Detect which cell encompasses the target text, then output its [X, Y] center coordinate. 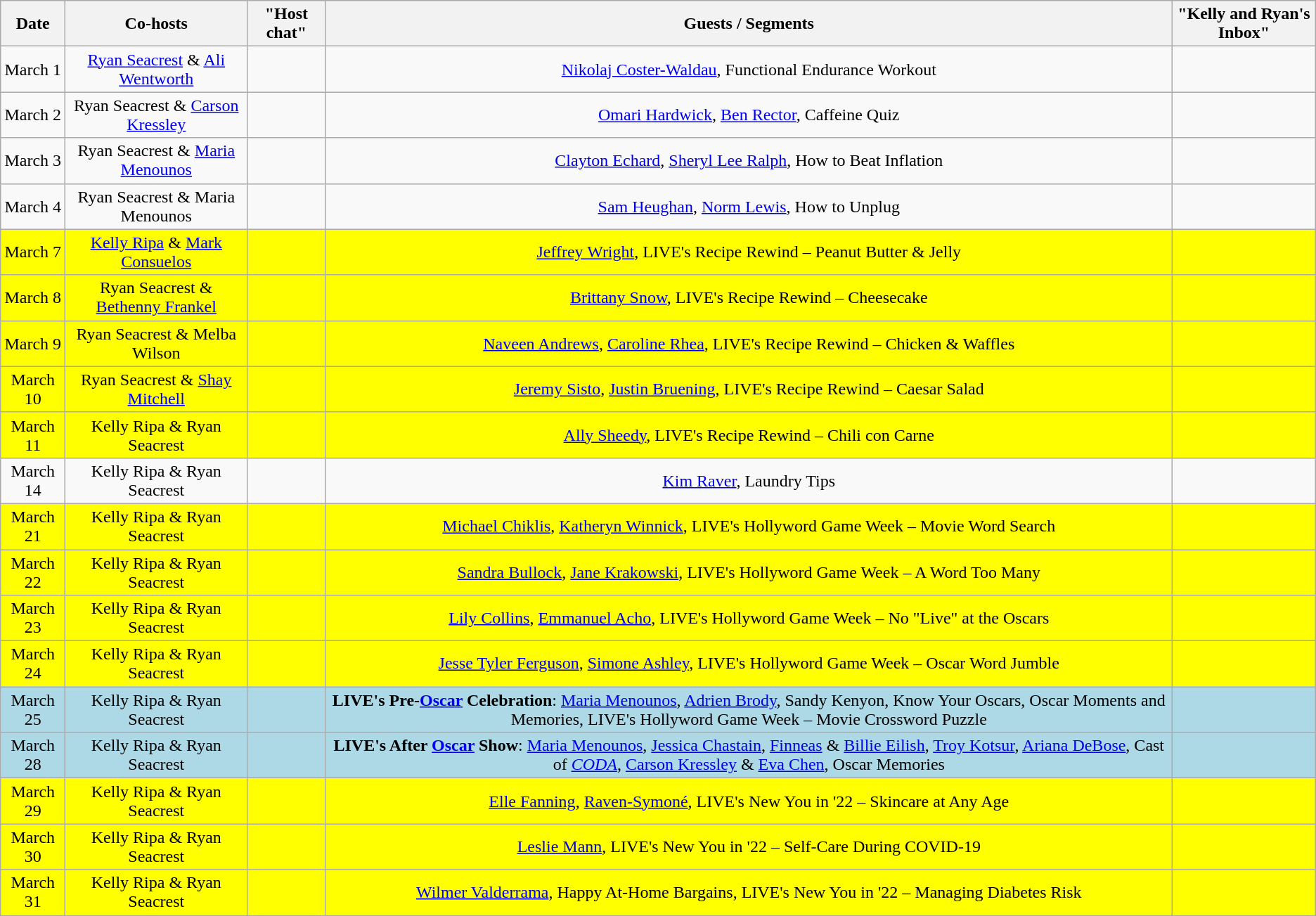
Jesse Tyler Ferguson, Simone Ashley, LIVE's Hollyword Game Week – Oscar Word Jumble [749, 664]
March 23 [33, 619]
March 28 [33, 755]
March 9 [33, 343]
Sam Heughan, Norm Lewis, How to Unplug [749, 207]
Jeffrey Wright, LIVE's Recipe Rewind – Peanut Butter & Jelly [749, 252]
March 4 [33, 207]
March 25 [33, 710]
Michael Chiklis, Katheryn Winnick, LIVE's Hollyword Game Week – Movie Word Search [749, 526]
Elle Fanning, Raven-Symoné, LIVE's New You in '22 – Skincare at Any Age [749, 801]
Co-hosts [156, 24]
Kim Raver, Laundry Tips [749, 481]
Ryan Seacrest & Shay Mitchell [156, 389]
Nikolaj Coster-Waldau, Functional Endurance Workout [749, 69]
March 30 [33, 846]
Ally Sheedy, LIVE's Recipe Rewind – Chili con Carne [749, 434]
March 21 [33, 526]
March 10 [33, 389]
Wilmer Valderrama, Happy At-Home Bargains, LIVE's New You in '22 – Managing Diabetes Risk [749, 893]
Naveen Andrews, Caroline Rhea, LIVE's Recipe Rewind – Chicken & Waffles [749, 343]
Kelly Ripa & Mark Consuelos [156, 252]
Ryan Seacrest & Bethenny Frankel [156, 298]
March 24 [33, 664]
March 3 [33, 160]
Ryan Seacrest & Ali Wentworth [156, 69]
Omari Hardwick, Ben Rector, Caffeine Quiz [749, 115]
March 2 [33, 115]
March 1 [33, 69]
Jeremy Sisto, Justin Bruening, LIVE's Recipe Rewind – Caesar Salad [749, 389]
Guests / Segments [749, 24]
"Kelly and Ryan's Inbox" [1244, 24]
Leslie Mann, LIVE's New You in '22 – Self-Care During COVID-19 [749, 846]
March 22 [33, 572]
March 31 [33, 893]
March 7 [33, 252]
March 8 [33, 298]
"Host chat" [287, 24]
Ryan Seacrest & Carson Kressley [156, 115]
Clayton Echard, Sheryl Lee Ralph, How to Beat Inflation [749, 160]
March 29 [33, 801]
March 14 [33, 481]
Brittany Snow, LIVE's Recipe Rewind – Cheesecake [749, 298]
Ryan Seacrest & Melba Wilson [156, 343]
March 11 [33, 434]
Lily Collins, Emmanuel Acho, LIVE's Hollyword Game Week – No "Live" at the Oscars [749, 619]
Sandra Bullock, Jane Krakowski, LIVE's Hollyword Game Week – A Word Too Many [749, 572]
Date [33, 24]
